Extract the [X, Y] coordinate from the center of the cell holding the provided text.  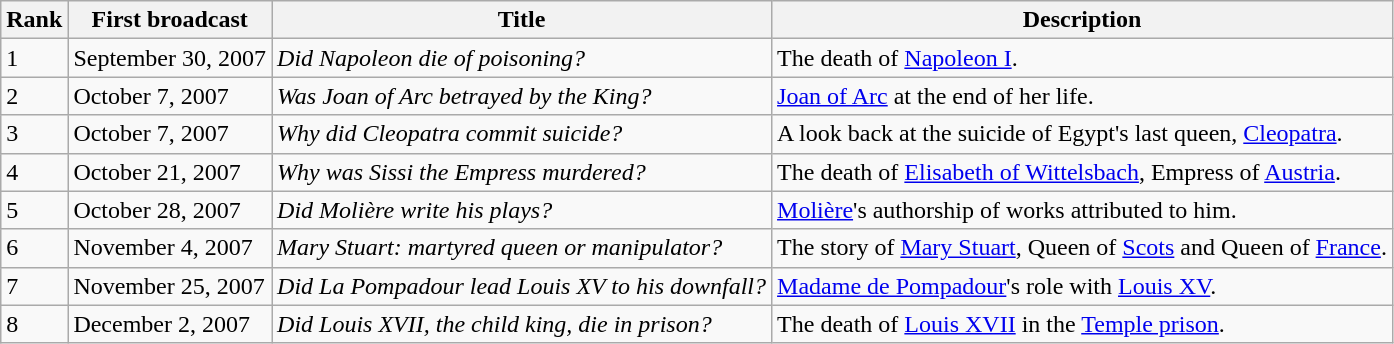
October 21, 2007 [170, 172]
October 28, 2007 [170, 210]
Did Molière write his plays? [522, 210]
First broadcast [170, 20]
Rank [34, 20]
A look back at the suicide of Egypt's last queen, Cleopatra. [1082, 134]
Title [522, 20]
Why was Sissi the Empress murdered? [522, 172]
7 [34, 286]
The death of Louis XVII in the Temple prison. [1082, 324]
Mary Stuart: martyred queen or manipulator? [522, 248]
September 30, 2007 [170, 58]
Madame de Pompadour's role with Louis XV. [1082, 286]
2 [34, 96]
The story of Mary Stuart, Queen of Scots and Queen of France. [1082, 248]
Did Napoleon die of poisoning? [522, 58]
1 [34, 58]
Was Joan of Arc betrayed by the King? [522, 96]
Did La Pompadour lead Louis XV to his downfall? [522, 286]
Did Louis XVII, the child king, die in prison? [522, 324]
The death of Elisabeth of Wittelsbach, Empress of Austria. [1082, 172]
November 25, 2007 [170, 286]
6 [34, 248]
December 2, 2007 [170, 324]
Why did Cleopatra commit suicide? [522, 134]
Description [1082, 20]
Molière's authorship of works attributed to him. [1082, 210]
The death of Napoleon I. [1082, 58]
November 4, 2007 [170, 248]
4 [34, 172]
Joan of Arc at the end of her life. [1082, 96]
8 [34, 324]
5 [34, 210]
3 [34, 134]
